Detect which cell encompasses the target text, then output its [X, Y] center coordinate. 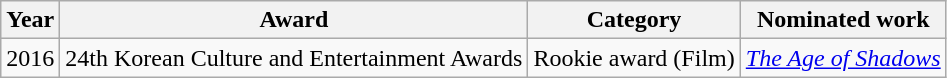
The Age of Shadows [843, 58]
Rookie award (Film) [634, 58]
24th Korean Culture and Entertainment Awards [294, 58]
Nominated work [843, 20]
2016 [30, 58]
Award [294, 20]
Year [30, 20]
Category [634, 20]
